Scan for the cell matching the given text and deliver its (X, Y) coordinate at center. 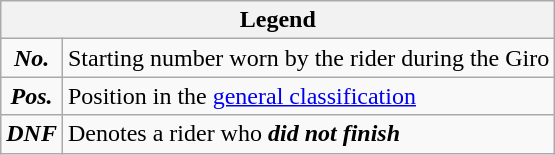
Denotes a rider who did not finish (308, 134)
Legend (278, 20)
DNF (32, 134)
Position in the general classification (308, 96)
No. (32, 58)
Pos. (32, 96)
Starting number worn by the rider during the Giro (308, 58)
